For the text-containing cell, return its midpoint in [X, Y] coordinate format. 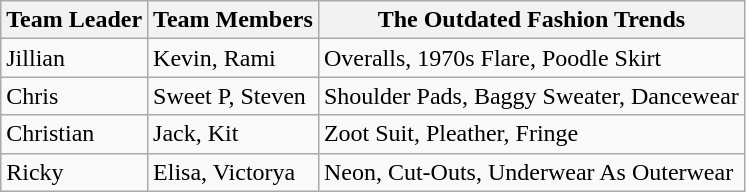
Kevin, Rami [234, 58]
Ricky [74, 172]
Shoulder Pads, Baggy Sweater, Dancewear [531, 96]
Elisa, Victorya [234, 172]
Chris [74, 96]
Sweet P, Steven [234, 96]
Team Leader [74, 20]
Jack, Kit [234, 134]
Zoot Suit, Pleather, Fringe [531, 134]
The Outdated Fashion Trends [531, 20]
Christian [74, 134]
Jillian [74, 58]
Team Members [234, 20]
Neon, Cut-Outs, Underwear As Outerwear [531, 172]
Overalls, 1970s Flare, Poodle Skirt [531, 58]
